Provide the [x, y] coordinate of the cell's center where the given text is located.  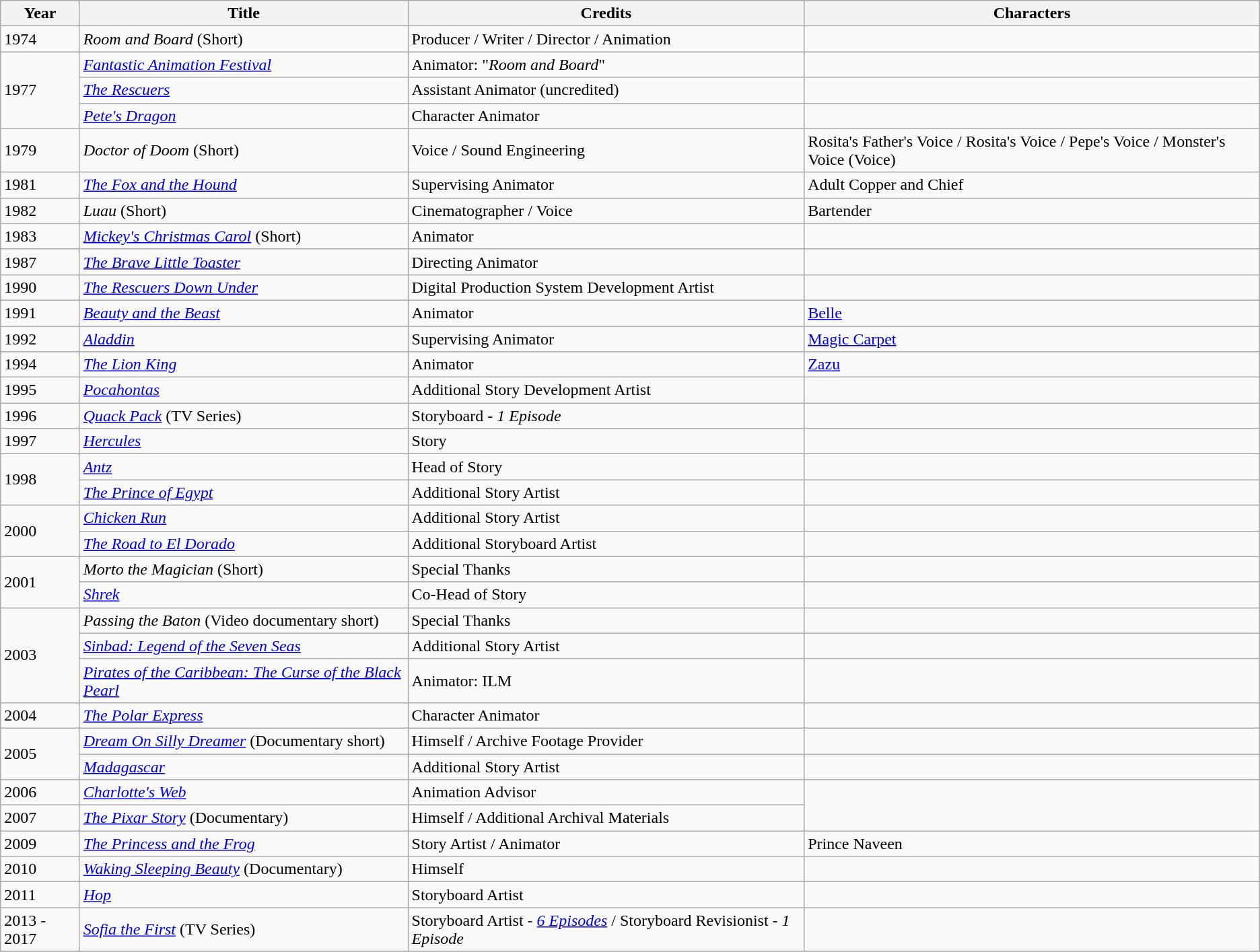
1987 [40, 262]
The Fox and the Hound [244, 185]
Luau (Short) [244, 211]
Morto the Magician (Short) [244, 569]
The Princess and the Frog [244, 844]
Quack Pack (TV Series) [244, 416]
Magic Carpet [1032, 338]
Additional Storyboard Artist [606, 544]
1982 [40, 211]
Passing the Baton (Video documentary short) [244, 620]
Chicken Run [244, 518]
1998 [40, 480]
Belle [1032, 313]
1974 [40, 39]
1996 [40, 416]
Assistant Animator (uncredited) [606, 90]
Title [244, 13]
Credits [606, 13]
Sinbad: Legend of the Seven Seas [244, 646]
1979 [40, 151]
Year [40, 13]
The Prince of Egypt [244, 492]
1991 [40, 313]
Head of Story [606, 467]
Hop [244, 895]
Waking Sleeping Beauty (Documentary) [244, 869]
The Pixar Story (Documentary) [244, 818]
Co-Head of Story [606, 595]
2007 [40, 818]
2001 [40, 582]
The Lion King [244, 365]
1994 [40, 365]
2013 - 2017 [40, 930]
1983 [40, 236]
The Rescuers [244, 90]
2006 [40, 793]
Himself / Archive Footage Provider [606, 741]
1997 [40, 441]
2005 [40, 754]
Story [606, 441]
Bartender [1032, 211]
The Polar Express [244, 715]
2003 [40, 655]
Storyboard - 1 Episode [606, 416]
Mickey's Christmas Carol (Short) [244, 236]
Shrek [244, 595]
Himself / Additional Archival Materials [606, 818]
The Rescuers Down Under [244, 287]
1995 [40, 390]
Zazu [1032, 365]
Producer / Writer / Director / Animation [606, 39]
Animation Advisor [606, 793]
2004 [40, 715]
Charlotte's Web [244, 793]
2010 [40, 869]
Additional Story Development Artist [606, 390]
Cinematographer / Voice [606, 211]
1977 [40, 90]
Aladdin [244, 338]
2000 [40, 531]
1981 [40, 185]
Room and Board (Short) [244, 39]
Digital Production System Development Artist [606, 287]
The Road to El Dorado [244, 544]
The Brave Little Toaster [244, 262]
Animator: "Room and Board" [606, 65]
Fantastic Animation Festival [244, 65]
Antz [244, 467]
Dream On Silly Dreamer (Documentary short) [244, 741]
Storyboard Artist [606, 895]
Adult Copper and Chief [1032, 185]
Directing Animator [606, 262]
Storyboard Artist - 6 Episodes / Storyboard Revisionist - 1 Episode [606, 930]
Story Artist / Animator [606, 844]
Voice / Sound Engineering [606, 151]
Madagascar [244, 766]
Characters [1032, 13]
Prince Naveen [1032, 844]
2009 [40, 844]
Himself [606, 869]
1990 [40, 287]
2011 [40, 895]
Pocahontas [244, 390]
Doctor of Doom (Short) [244, 151]
Hercules [244, 441]
Animator: ILM [606, 681]
Beauty and the Beast [244, 313]
Pete's Dragon [244, 116]
Pirates of the Caribbean: The Curse of the Black Pearl [244, 681]
1992 [40, 338]
Sofia the First (TV Series) [244, 930]
Rosita's Father's Voice / Rosita's Voice / Pepe's Voice / Monster's Voice (Voice) [1032, 151]
